Provide the [x, y] coordinate of the cell's center where the given text is located.  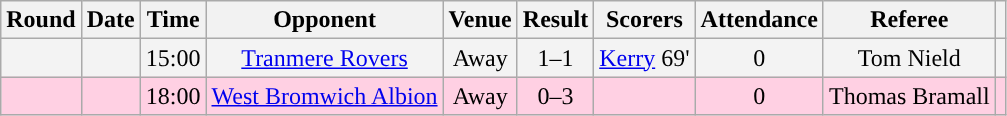
Round [41, 20]
Time [173, 20]
Kerry 69' [644, 58]
Thomas Bramall [909, 96]
15:00 [173, 58]
Date [110, 20]
Referee [909, 20]
Result [555, 20]
Attendance [759, 20]
18:00 [173, 96]
Tom Nield [909, 58]
Tranmere Rovers [324, 58]
Opponent [324, 20]
1–1 [555, 58]
West Bromwich Albion [324, 96]
0–3 [555, 96]
Scorers [644, 20]
Venue [480, 20]
